Identify which cell holds the provided text, then report its [X, Y] central coordinate. 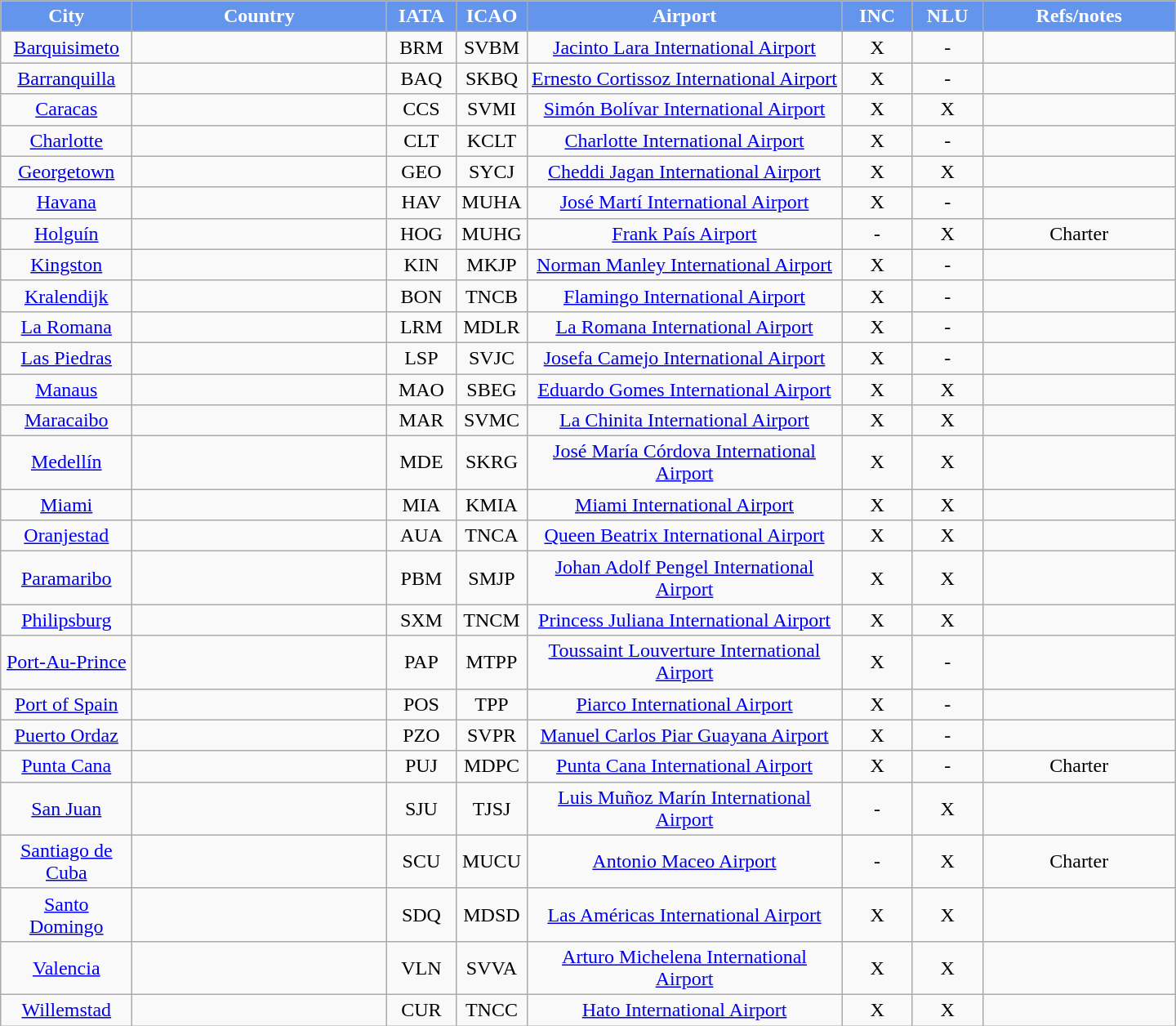
Cheddi Jagan International Airport [684, 172]
Oranjestad [67, 536]
INC [877, 16]
Punta Cana [67, 766]
Georgetown [67, 172]
SDQ [421, 915]
Eduardo Gomes International Airport [684, 390]
Airport [684, 16]
CCS [421, 109]
Medellín [67, 462]
Kralendijk [67, 296]
SJU [421, 809]
Arturo Michelena International Airport [684, 967]
CUR [421, 1010]
Port of Spain [67, 704]
MUHG [492, 234]
KMIA [492, 505]
NLU [947, 16]
Santo Domingo [67, 915]
Charlotte International Airport [684, 141]
KIN [421, 265]
TPP [492, 704]
MUHA [492, 203]
SYCJ [492, 172]
San Juan [67, 809]
Toussaint Louverture International Airport [684, 662]
Kingston [67, 265]
MTPP [492, 662]
Havana [67, 203]
PUJ [421, 766]
VLN [421, 967]
José María Córdova International Airport [684, 462]
Willemstad [67, 1010]
MDE [421, 462]
Luis Muñoz Marín International Airport [684, 809]
Philipsburg [67, 620]
LSP [421, 358]
MAO [421, 390]
MDSD [492, 915]
Port-Au-Prince [67, 662]
Hato International Airport [684, 1010]
MDLR [492, 327]
Johan Adolf Pengel International Airport [684, 578]
IATA [421, 16]
POS [421, 704]
Holguín [67, 234]
José Martí International Airport [684, 203]
MKJP [492, 265]
SVPR [492, 735]
SBEG [492, 390]
SVBM [492, 47]
Maracaibo [67, 421]
SKBQ [492, 78]
Jacinto Lara International Airport [684, 47]
Antonio Maceo Airport [684, 861]
TNCC [492, 1010]
SVMI [492, 109]
BAQ [421, 78]
Princess Juliana International Airport [684, 620]
Piarco International Airport [684, 704]
Charlotte [67, 141]
GEO [421, 172]
TJSJ [492, 809]
SMJP [492, 578]
SVJC [492, 358]
Miami [67, 505]
SXM [421, 620]
La Chinita International Airport [684, 421]
SCU [421, 861]
TNCM [492, 620]
Las Américas International Airport [684, 915]
Punta Cana International Airport [684, 766]
Refs/notes [1079, 16]
PAP [421, 662]
MAR [421, 421]
MDPC [492, 766]
Queen Beatrix International Airport [684, 536]
SKRG [492, 462]
SVVA [492, 967]
TNCB [492, 296]
Barquisimeto [67, 47]
PZO [421, 735]
Josefa Camejo International Airport [684, 358]
Ernesto Cortissoz International Airport [684, 78]
ICAO [492, 16]
HAV [421, 203]
Miami International Airport [684, 505]
Las Piedras [67, 358]
HOG [421, 234]
Frank País Airport [684, 234]
AUA [421, 536]
La Romana [67, 327]
PBM [421, 578]
La Romana International Airport [684, 327]
KCLT [492, 141]
MIA [421, 505]
Manaus [67, 390]
Barranquilla [67, 78]
LRM [421, 327]
Puerto Ordaz [67, 735]
Country [260, 16]
MUCU [492, 861]
TNCA [492, 536]
Valencia [67, 967]
Flamingo International Airport [684, 296]
Simón Bolívar International Airport [684, 109]
CLT [421, 141]
Paramaribo [67, 578]
Santiago de Cuba [67, 861]
BRM [421, 47]
SVMC [492, 421]
Norman Manley International Airport [684, 265]
BON [421, 296]
City [67, 16]
Caracas [67, 109]
Manuel Carlos Piar Guayana Airport [684, 735]
